For the text-containing cell, return its midpoint in [X, Y] coordinate format. 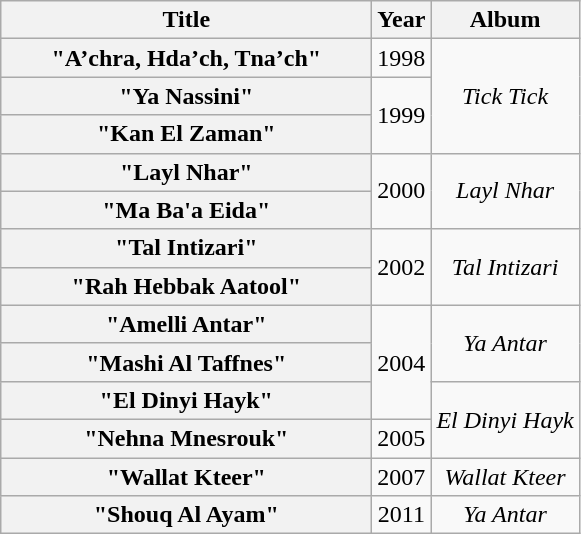
"Wallat Kteer" [186, 477]
2007 [402, 477]
1999 [402, 115]
Tick Tick [505, 96]
"Ya Nassini" [186, 96]
"Mashi Al Taffnes" [186, 362]
"Shouq Al Ayam" [186, 515]
El Dinyi Hayk [505, 419]
Title [186, 20]
Wallat Kteer [505, 477]
"El Dinyi Hayk" [186, 400]
Tal Intizari [505, 267]
"Nehna Mnesrouk" [186, 438]
1998 [402, 58]
2011 [402, 515]
"Layl Nhar" [186, 172]
2004 [402, 362]
2005 [402, 438]
Album [505, 20]
Year [402, 20]
2000 [402, 191]
"Rah Hebbak Aatool" [186, 286]
2002 [402, 267]
"Ma Ba'a Eida" [186, 210]
"A’chra, Hda’ch, Tna’ch" [186, 58]
Layl Nhar [505, 191]
"Amelli Antar" [186, 324]
"Kan El Zaman" [186, 134]
"Tal Intizari" [186, 248]
